Locate the cell with the specified text and output its [X, Y] center coordinate. 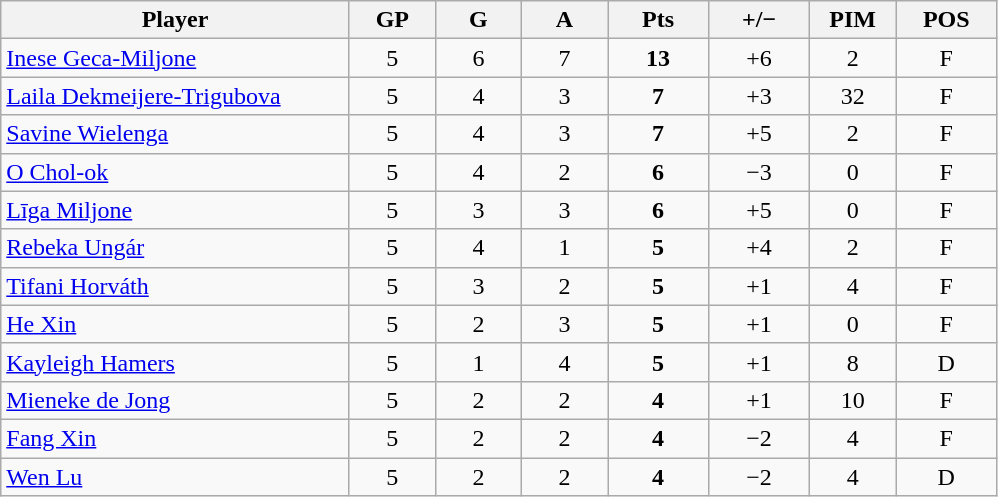
8 [853, 362]
G [478, 20]
Rebeka Ungár [176, 248]
POS [946, 20]
Kayleigh Hamers [176, 362]
Wen Lu [176, 477]
Līga Miljone [176, 210]
Player [176, 20]
+6 [760, 58]
Mieneke de Jong [176, 400]
+/− [760, 20]
10 [853, 400]
+4 [760, 248]
He Xin [176, 324]
Savine Wielenga [176, 134]
A [564, 20]
Laila Dekmeijere-Trigubova [176, 96]
−3 [760, 172]
Pts [658, 20]
32 [853, 96]
Inese Geca-Miljone [176, 58]
+3 [760, 96]
O Chol-ok [176, 172]
PIM [853, 20]
13 [658, 58]
GP [392, 20]
Tifani Horváth [176, 286]
Fang Xin [176, 438]
